Return the [X, Y] coordinate for the center point of the cell that contains the specified text.  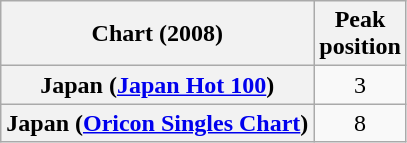
8 [360, 123]
3 [360, 85]
Peak position [360, 34]
Chart (2008) [158, 34]
Japan (Oricon Singles Chart) [158, 123]
Japan (Japan Hot 100) [158, 85]
